Output the [X, Y] coordinate of the center of the cell containing the given text.  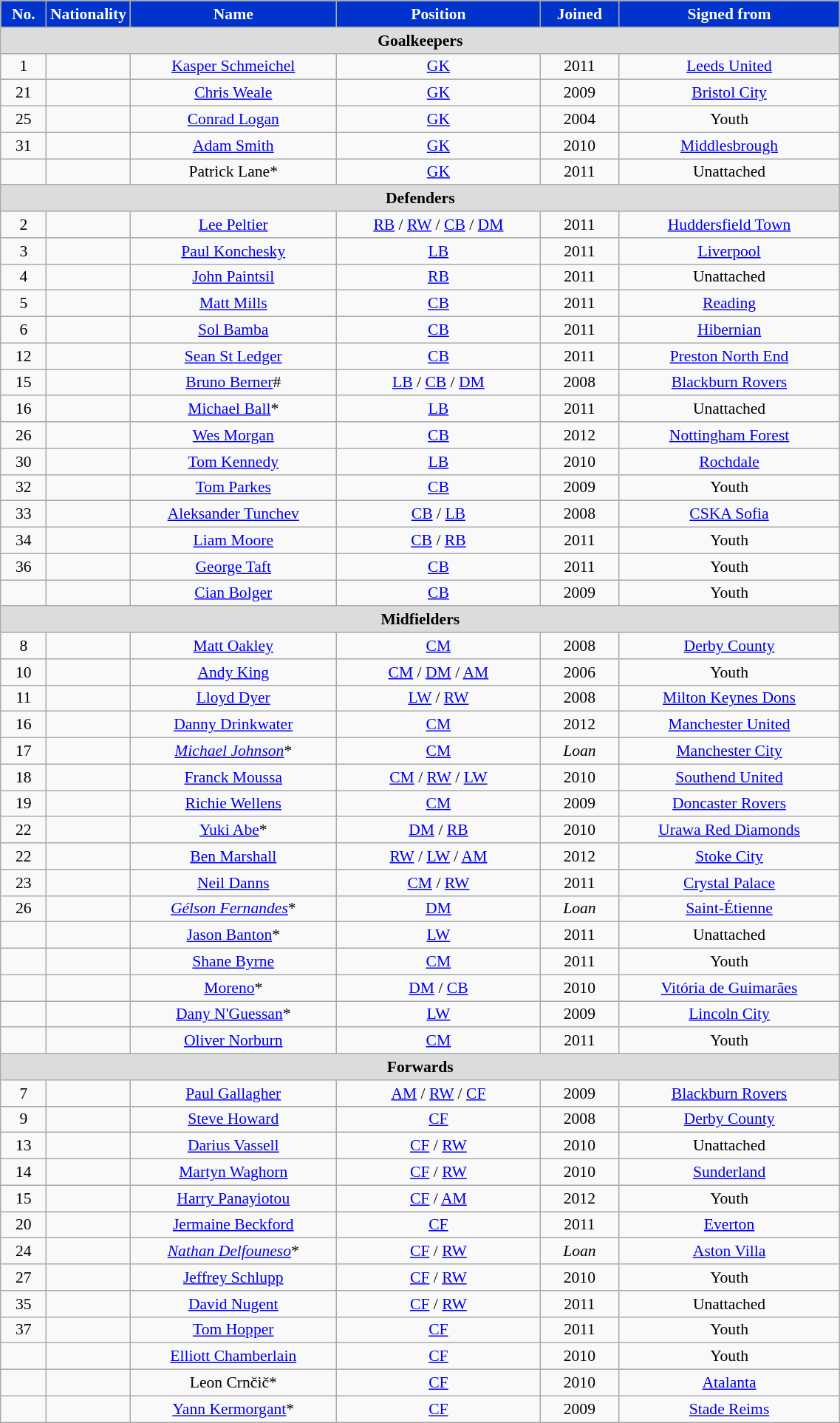
30 [24, 462]
1 [24, 66]
Michael Johnson* [233, 751]
Lee Peltier [233, 225]
17 [24, 751]
Rochdale [729, 462]
7 [24, 1093]
CM / RW / LW [438, 777]
6 [24, 330]
Adam Smith [233, 146]
Liam Moore [233, 541]
Huddersfield Town [729, 225]
CF / AM [438, 1198]
Crystal Palace [729, 883]
5 [24, 304]
Harry Panayiotou [233, 1198]
9 [24, 1119]
RW / LW / AM [438, 856]
Saint-Étienne [729, 909]
CB / RB [438, 541]
2004 [579, 120]
Nathan Delfouneso* [233, 1252]
2006 [579, 672]
4 [24, 277]
Sean St Ledger [233, 356]
Aston Villa [729, 1252]
8 [24, 646]
RB [438, 277]
Paul Gallagher [233, 1093]
Urawa Red Diamonds [729, 830]
Manchester United [729, 725]
CB / LB [438, 514]
Name [233, 14]
23 [24, 883]
LW / RW [438, 698]
Darius Vassell [233, 1146]
14 [24, 1173]
DM / RB [438, 830]
Neil Danns [233, 883]
Forwards [420, 1067]
10 [24, 672]
Doncaster Rovers [729, 804]
Yuki Abe* [233, 830]
Reading [729, 304]
Lloyd Dyer [233, 698]
Steve Howard [233, 1119]
Dany N'Guessan* [233, 1014]
DM [438, 909]
19 [24, 804]
LB / CB / DM [438, 383]
Nationality [89, 14]
20 [24, 1225]
Nottingham Forest [729, 435]
Gélson Fernandes* [233, 909]
Michael Ball* [233, 409]
Signed from [729, 14]
Atalanta [729, 1383]
12 [24, 356]
DM / CB [438, 988]
RB / RW / CB / DM [438, 225]
David Nugent [233, 1304]
Jeffrey Schlupp [233, 1277]
Ben Marshall [233, 856]
Franck Moussa [233, 777]
Lincoln City [729, 1014]
No. [24, 14]
27 [24, 1277]
Hibernian [729, 330]
Vitória de Guimarães [729, 988]
Joined [579, 14]
Milton Keynes Dons [729, 698]
Wes Morgan [233, 435]
Tom Kennedy [233, 462]
Position [438, 14]
18 [24, 777]
Bruno Berner# [233, 383]
24 [24, 1252]
Aleksander Tunchev [233, 514]
Kasper Schmeichel [233, 66]
Richie Wellens [233, 804]
35 [24, 1304]
CSKA Sofia [729, 514]
Sol Bamba [233, 330]
Bristol City [729, 93]
Liverpool [729, 251]
John Paintsil [233, 277]
Matt Oakley [233, 646]
Elliott Chamberlain [233, 1357]
Preston North End [729, 356]
Andy King [233, 672]
Cian Bolger [233, 593]
3 [24, 251]
AM / RW / CF [438, 1093]
21 [24, 93]
George Taft [233, 567]
Leeds United [729, 66]
Shane Byrne [233, 962]
Danny Drinkwater [233, 725]
Stoke City [729, 856]
37 [24, 1330]
34 [24, 541]
Middlesbrough [729, 146]
11 [24, 698]
Leon Crnčič* [233, 1383]
Jermaine Beckford [233, 1225]
Manchester City [729, 751]
2 [24, 225]
Sunderland [729, 1173]
Paul Konchesky [233, 251]
31 [24, 146]
Goalkeepers [420, 41]
Tom Hopper [233, 1330]
33 [24, 514]
Moreno* [233, 988]
Southend United [729, 777]
Oliver Norburn [233, 1041]
36 [24, 567]
Conrad Logan [233, 120]
32 [24, 488]
CM / DM / AM [438, 672]
Midfielders [420, 620]
CM / RW [438, 883]
Patrick Lane* [233, 172]
Defenders [420, 199]
Everton [729, 1225]
Chris Weale [233, 93]
Yann Kermorgant* [233, 1409]
Tom Parkes [233, 488]
Stade Reims [729, 1409]
13 [24, 1146]
25 [24, 120]
Matt Mills [233, 304]
Jason Banton* [233, 935]
Martyn Waghorn [233, 1173]
